Provide the (x, y) coordinate of the cell's center where the given text is located.  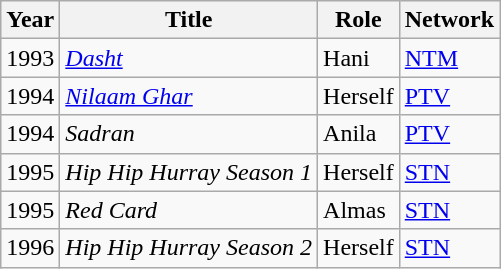
Title (189, 20)
Almas (359, 210)
Network (449, 20)
Nilaam Ghar (189, 96)
Red Card (189, 210)
Anila (359, 134)
Hip Hip Hurray Season 1 (189, 172)
NTM (449, 58)
1993 (30, 58)
Hip Hip Hurray Season 2 (189, 248)
Role (359, 20)
Year (30, 20)
Dasht (189, 58)
Hani (359, 58)
Sadran (189, 134)
1996 (30, 248)
